Determine the (X, Y) coordinate at the center of the cell enclosing the given text.  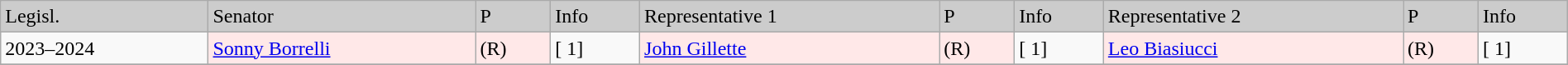
Representative 2 (1253, 17)
Sonny Borrelli (342, 48)
Legisl. (104, 17)
2023–2024 (104, 48)
John Gillette (790, 48)
Senator (342, 17)
Leo Biasiucci (1253, 48)
Representative 1 (790, 17)
